Pinpoint the cell where the given text exists, returning its (X, Y) midpoint coordinate. 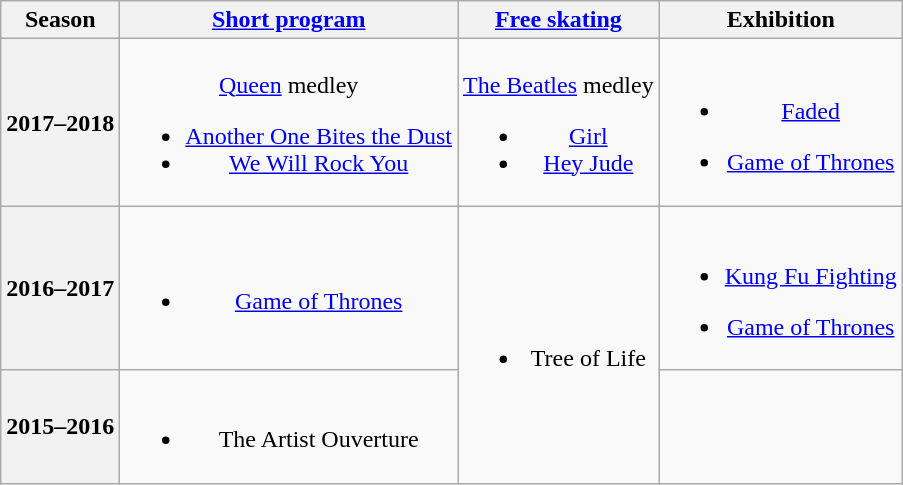
Season (60, 20)
2017–2018 (60, 122)
Kung Fu Fighting Game of Thrones (780, 288)
Queen medleyAnother One Bites the DustWe Will Rock You (289, 122)
The Artist Ouverture (289, 426)
The Beatles medleyGirlHey Jude (559, 122)
2015–2016 (60, 426)
Short program (289, 20)
Free skating (559, 20)
2016–2017 (60, 288)
Game of Thrones (289, 288)
Exhibition (780, 20)
Tree of Life (559, 344)
Faded Game of Thrones (780, 122)
